Extract the [X, Y] coordinate from the center of the cell holding the provided text.  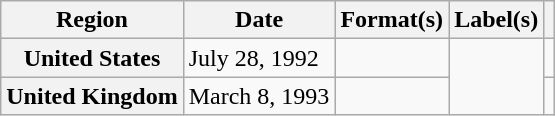
Region [92, 20]
Format(s) [392, 20]
Label(s) [496, 20]
July 28, 1992 [259, 58]
March 8, 1993 [259, 96]
United Kingdom [92, 96]
Date [259, 20]
United States [92, 58]
